Find where the given text appears and provide that cell's center as (x, y) coordinate. 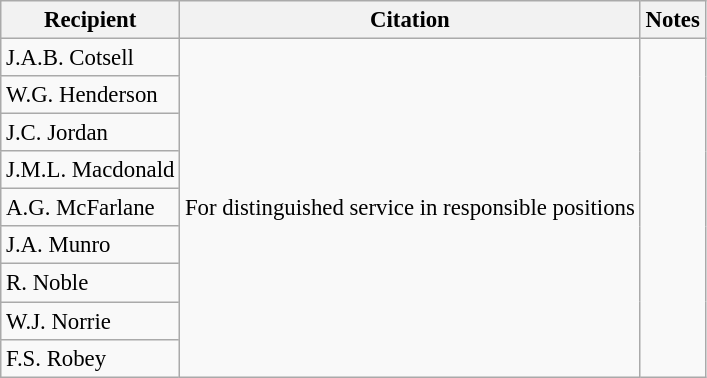
Notes (672, 20)
J.C. Jordan (90, 133)
Citation (410, 20)
Recipient (90, 20)
For distinguished service in responsible positions (410, 208)
J.M.L. Macdonald (90, 170)
A.G. McFarlane (90, 208)
F.S. Robey (90, 358)
J.A. Munro (90, 245)
W.G. Henderson (90, 95)
J.A.B. Cotsell (90, 58)
W.J. Norrie (90, 321)
R. Noble (90, 283)
